Return (X, Y) of the center of cell containing provided text 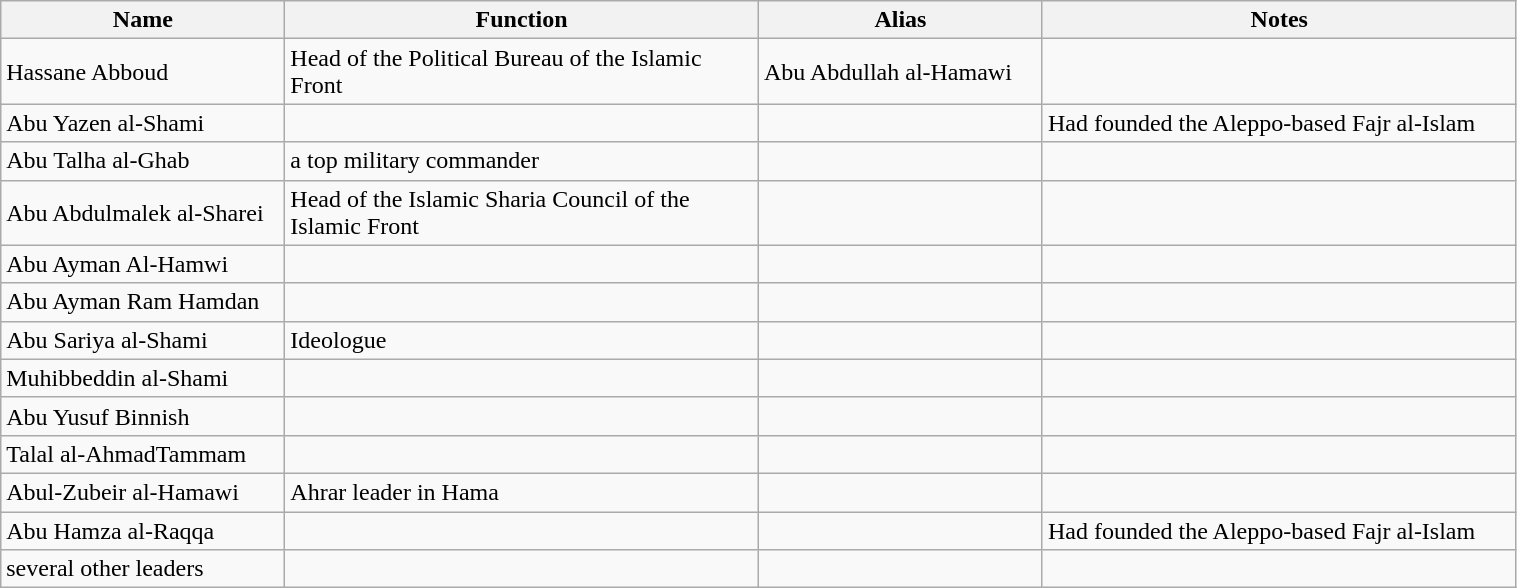
Notes (1279, 20)
a top military commander (522, 161)
several other leaders (143, 569)
Muhibbeddin al-Shami (143, 378)
Abul-Zubeir al-Hamawi (143, 492)
Abu Abdulmalek al-Sharei (143, 212)
Abu Yazen al-Shami (143, 123)
Abu Yusuf Binnish (143, 416)
Hassane Abboud (143, 72)
Head of the Islamic Sharia Council of the Islamic Front (522, 212)
Alias (900, 20)
Abu Ayman Ram Hamdan (143, 302)
Abu Talha al-Ghab (143, 161)
Abu Sariya al-Shami (143, 340)
Abu Ayman Al-Hamwi (143, 264)
Ahrar leader in Hama (522, 492)
Name (143, 20)
Abu Hamza al-Raqqa (143, 531)
Function (522, 20)
Head of the Political Bureau of the Islamic Front (522, 72)
Ideologue (522, 340)
Abu Abdullah al-Hamawi (900, 72)
Talal al-AhmadTammam (143, 454)
